From the cell containing the given text, extract its center point as [X, Y] coordinate. 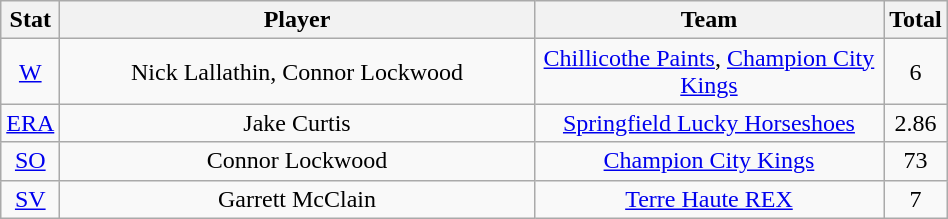
Stat [30, 20]
SO [30, 161]
SV [30, 199]
2.86 [916, 123]
Terre Haute REX [708, 199]
Player [297, 20]
W [30, 72]
Springfield Lucky Horseshoes [708, 123]
Connor Lockwood [297, 161]
Team [708, 20]
ERA [30, 123]
Champion City Kings [708, 161]
6 [916, 72]
Chillicothe Paints, Champion City Kings [708, 72]
Total [916, 20]
7 [916, 199]
73 [916, 161]
Jake Curtis [297, 123]
Garrett McClain [297, 199]
Nick Lallathin, Connor Lockwood [297, 72]
